Find where the given text appears and provide that cell's center as [X, Y] coordinate. 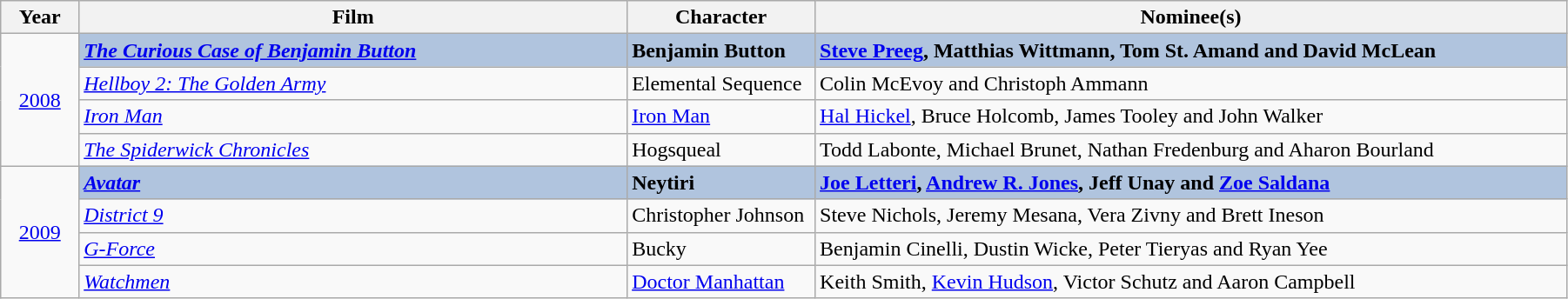
Keith Smith, Kevin Hudson, Victor Schutz and Aaron Campbell [1191, 282]
Nominee(s) [1191, 17]
Hogsqueal [721, 149]
Watchmen [353, 282]
Doctor Manhattan [721, 282]
Hal Hickel, Bruce Holcomb, James Tooley and John Walker [1191, 116]
District 9 [353, 216]
Steve Preeg, Matthias Wittmann, Tom St. Amand and David McLean [1191, 50]
Neytiri [721, 183]
The Spiderwick Chronicles [353, 149]
The Curious Case of Benjamin Button [353, 50]
2009 [40, 232]
Steve Nichols, Jeremy Mesana, Vera Zivny and Brett Ineson [1191, 216]
Elemental Sequence [721, 83]
Christopher Johnson [721, 216]
2008 [40, 100]
G-Force [353, 249]
Joe Letteri, Andrew R. Jones, Jeff Unay and Zoe Saldana [1191, 183]
Colin McEvoy and Christoph Ammann [1191, 83]
Benjamin Button [721, 50]
Year [40, 17]
Benjamin Cinelli, Dustin Wicke, Peter Tieryas and Ryan Yee [1191, 249]
Todd Labonte, Michael Brunet, Nathan Fredenburg and Aharon Bourland [1191, 149]
Avatar [353, 183]
Film [353, 17]
Hellboy 2: The Golden Army [353, 83]
Bucky [721, 249]
Character [721, 17]
